Pinpoint the cell where the given text exists, returning its (X, Y) midpoint coordinate. 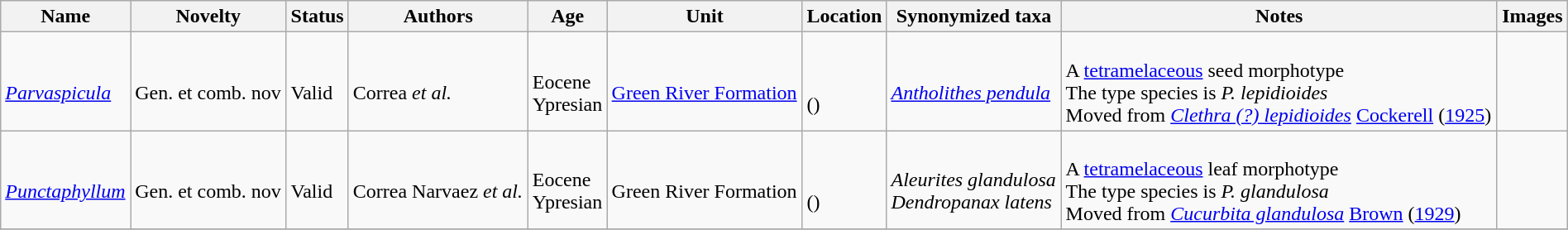
Notes (1279, 17)
A tetramelaceous seed morphotype The type species is P. lepidioides Moved from Clethra (?) lepidioides Cockerell (1925) (1279, 81)
Correa et al. (438, 81)
Location (844, 17)
Punctaphyllum (66, 180)
Novelty (208, 17)
Images (1532, 17)
Age (567, 17)
Synonymized taxa (974, 17)
Authors (438, 17)
Status (318, 17)
Antholithes pendula (974, 81)
A tetramelaceous leaf morphotype The type species is P. glandulosa Moved from Cucurbita glandulosa Brown (1929) (1279, 180)
Aleurites glandulosa Dendropanax latens (974, 180)
Parvaspicula (66, 81)
Correa Narvaez et al. (438, 180)
Unit (705, 17)
Name (66, 17)
